For the text-containing cell, return its midpoint in [X, Y] coordinate format. 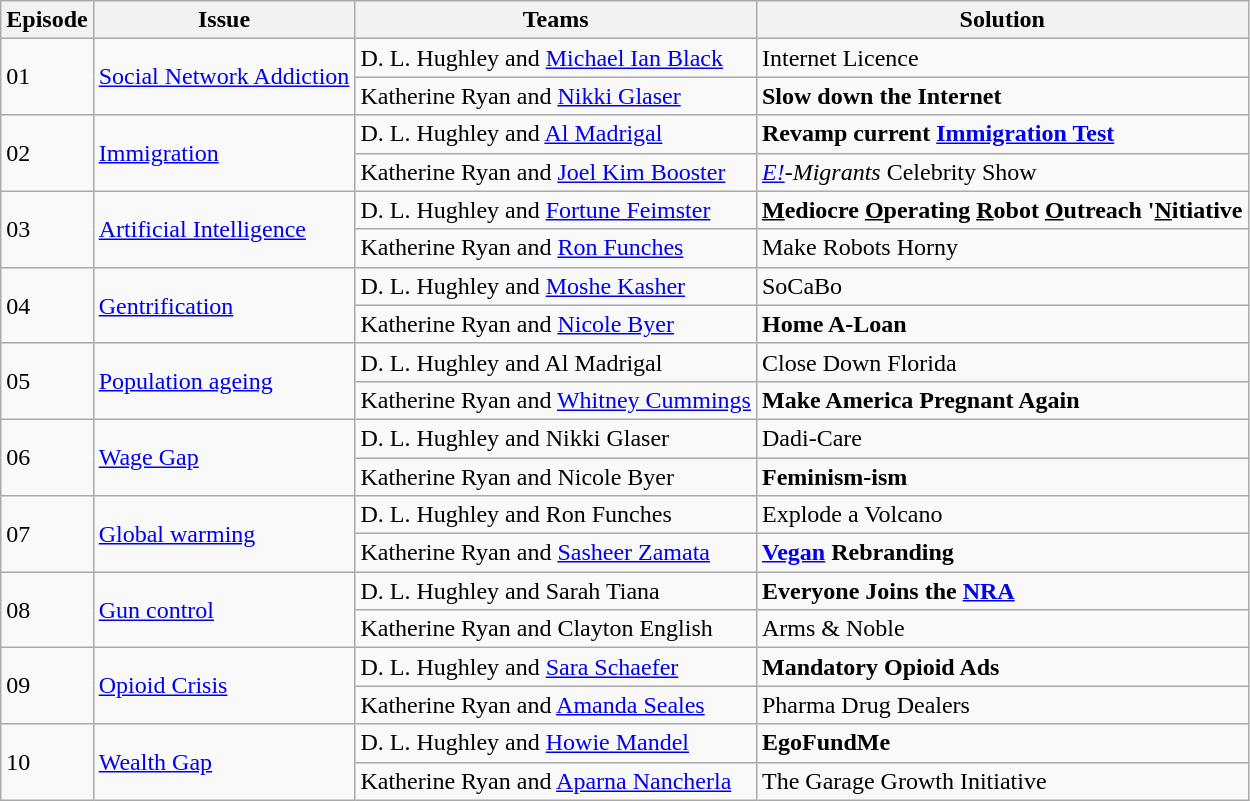
D. L. Hughley and Sara Schaefer [556, 667]
Katherine Ryan and Amanda Seales [556, 705]
Issue [224, 20]
Revamp current Immigration Test [1002, 134]
Wage Gap [224, 457]
Teams [556, 20]
D. L. Hughley and Michael Ian Black [556, 58]
Social Network Addiction [224, 77]
Katherine Ryan and Nikki Glaser [556, 96]
Gentrification [224, 305]
EgoFundMe [1002, 743]
02 [47, 153]
E!-Migrants Celebrity Show [1002, 172]
Immigration [224, 153]
03 [47, 229]
Katherine Ryan and Clayton English [556, 629]
Katherine Ryan and Sasheer Zamata [556, 553]
SoCaBo [1002, 286]
Pharma Drug Dealers [1002, 705]
Make Robots Horny [1002, 248]
01 [47, 77]
06 [47, 457]
Katherine Ryan and Aparna Nancherla [556, 781]
Mandatory Opioid Ads [1002, 667]
Opioid Crisis [224, 686]
Katherine Ryan and Joel Kim Booster [556, 172]
04 [47, 305]
D. L. Hughley and Howie Mandel [556, 743]
08 [47, 610]
D. L. Hughley and Sarah Tiana [556, 591]
The Garage Growth Initiative [1002, 781]
Artificial Intelligence [224, 229]
Arms & Noble [1002, 629]
Close Down Florida [1002, 362]
Everyone Joins the NRA [1002, 591]
Solution [1002, 20]
Population ageing [224, 381]
Vegan Rebranding [1002, 553]
Explode a Volcano [1002, 515]
Internet Licence [1002, 58]
Make America Pregnant Again [1002, 400]
Mediocre Operating Robot Outreach 'Nitiative [1002, 210]
D. L. Hughley and Fortune Feimster [556, 210]
Feminism-ism [1002, 477]
D. L. Hughley and Moshe Kasher [556, 286]
Slow down the Internet [1002, 96]
Home A-Loan [1002, 324]
Gun control [224, 610]
07 [47, 534]
Episode [47, 20]
Katherine Ryan and Ron Funches [556, 248]
09 [47, 686]
Global warming [224, 534]
05 [47, 381]
Katherine Ryan and Whitney Cummings [556, 400]
Dadi-Care [1002, 438]
Wealth Gap [224, 762]
10 [47, 762]
D. L. Hughley and Nikki Glaser [556, 438]
D. L. Hughley and Ron Funches [556, 515]
